Locate the cell with the specified text and output its [X, Y] center coordinate. 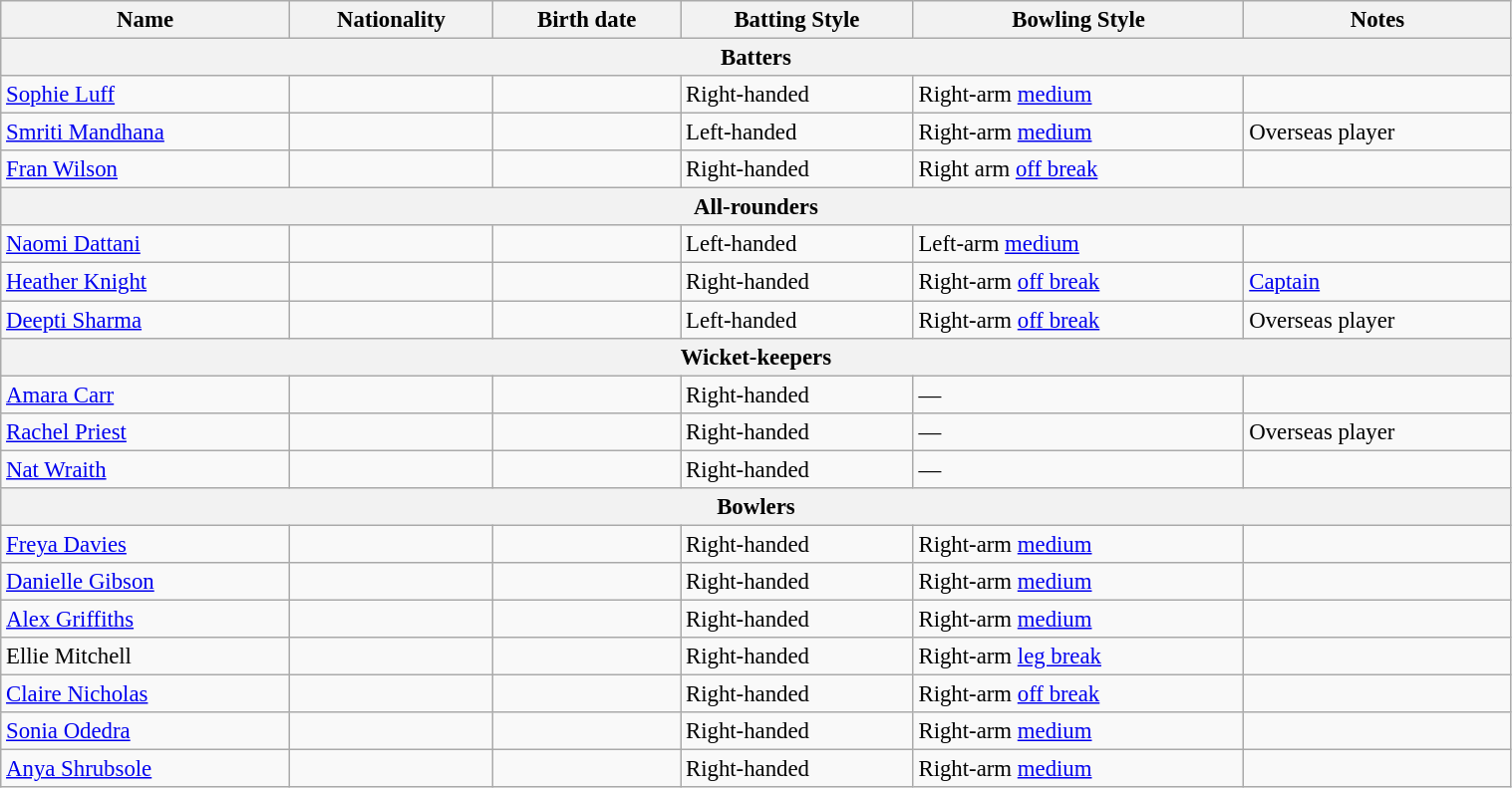
Notes [1377, 20]
Danielle Gibson [146, 582]
All-rounders [756, 207]
Nat Wraith [146, 469]
Right arm off break [1078, 169]
Anya Shrubsole [146, 769]
Right-arm leg break [1078, 657]
Alex Griffiths [146, 619]
Left-arm medium [1078, 244]
Sophie Luff [146, 95]
Nationality [391, 20]
Deepti Sharma [146, 320]
Ellie Mitchell [146, 657]
Name [146, 20]
Amara Carr [146, 394]
Smriti Mandhana [146, 132]
Batters [756, 58]
Sonia Odedra [146, 731]
Bowling Style [1078, 20]
Captain [1377, 282]
Wicket-keepers [756, 357]
Birth date [587, 20]
Rachel Priest [146, 431]
Naomi Dattani [146, 244]
Claire Nicholas [146, 694]
Heather Knight [146, 282]
Freya Davies [146, 544]
Batting Style [797, 20]
Fran Wilson [146, 169]
Bowlers [756, 507]
